Capture the cell that displays the provided text and extract its (x, y) central coordinate. 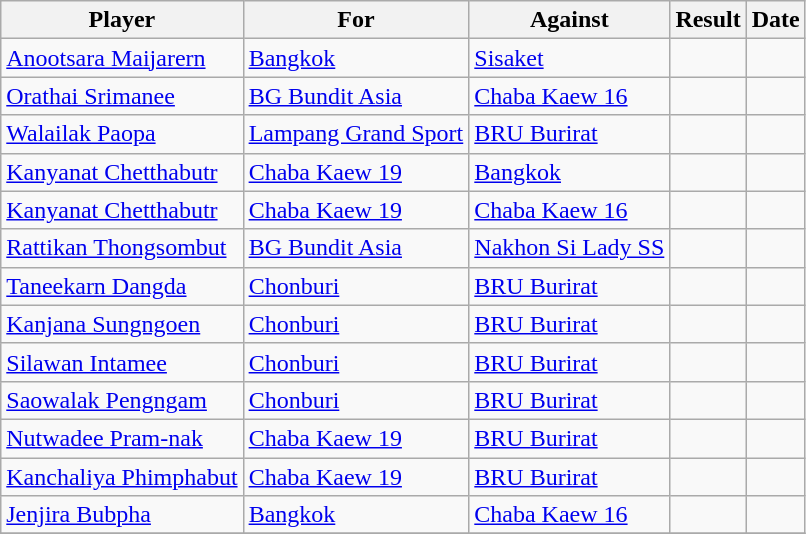
Anootsara Maijarern (122, 58)
Silawan Intamee (122, 362)
Jenjira Bubpha (122, 515)
Orathai Srimanee (122, 96)
Lampang Grand Sport (356, 134)
Nutwadee Pram-nak (122, 438)
For (356, 20)
Sisaket (570, 58)
Result (708, 20)
Kanjana Sungngoen (122, 324)
Kanchaliya Phimphabut (122, 477)
Nakhon Si Lady SS (570, 248)
Saowalak Pengngam (122, 400)
Date (776, 20)
Player (122, 20)
Walailak Paopa (122, 134)
Rattikan Thongsombut (122, 248)
Against (570, 20)
Taneekarn Dangda (122, 286)
